Capture the cell that displays the provided text and extract its [x, y] central coordinate. 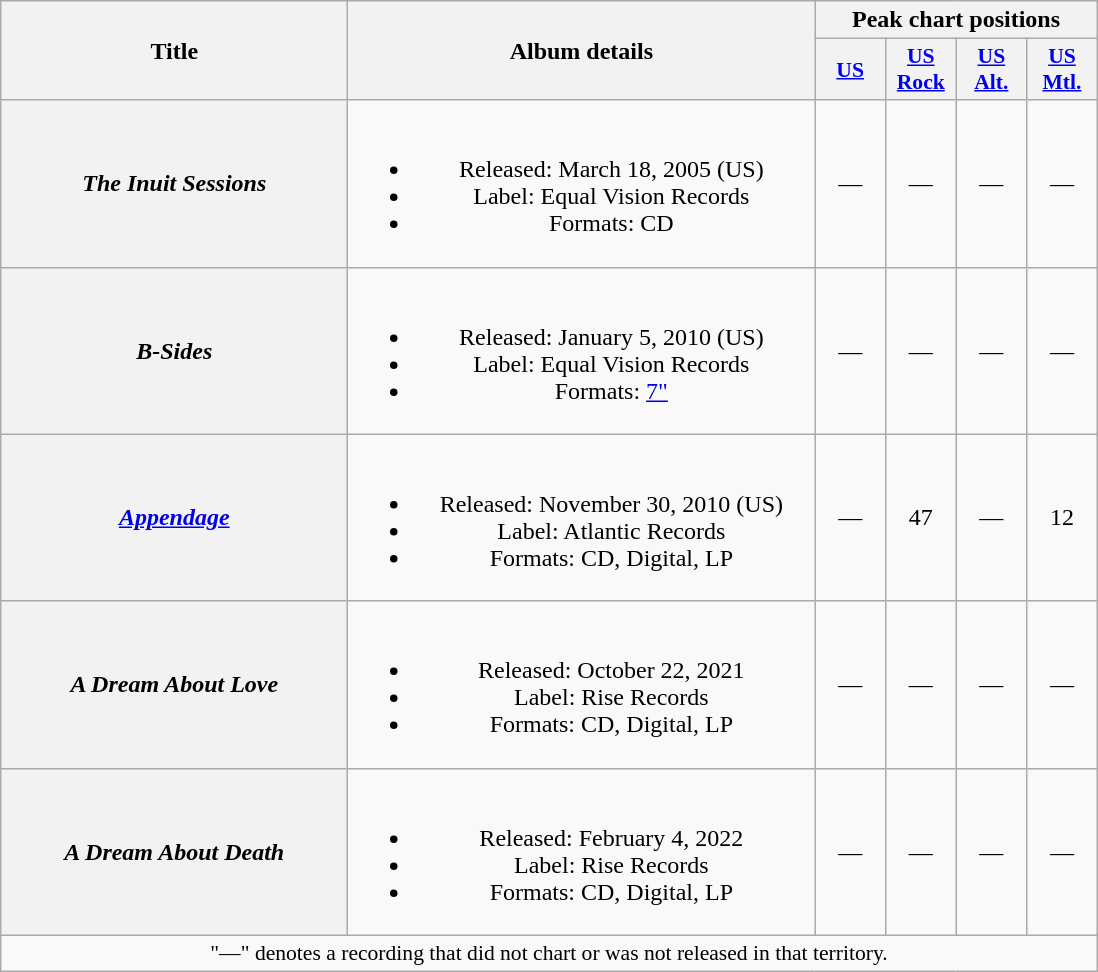
USRock [920, 70]
US [850, 70]
B-Sides [174, 350]
12 [1062, 518]
Released: November 30, 2010 (US)Label: Atlantic RecordsFormats: CD, Digital, LP [582, 518]
Album details [582, 50]
USMtl. [1062, 70]
A Dream About Death [174, 852]
The Inuit Sessions [174, 184]
Released: October 22, 2021Label: Rise RecordsFormats: CD, Digital, LP [582, 684]
USAlt. [992, 70]
Appendage [174, 518]
Released: February 4, 2022Label: Rise RecordsFormats: CD, Digital, LP [582, 852]
Released: March 18, 2005 (US)Label: Equal Vision RecordsFormats: CD [582, 184]
Released: January 5, 2010 (US)Label: Equal Vision RecordsFormats: 7" [582, 350]
Title [174, 50]
A Dream About Love [174, 684]
"—" denotes a recording that did not chart or was not released in that territory. [549, 953]
47 [920, 518]
Peak chart positions [956, 20]
